Return [X, Y] of the center of cell containing provided text 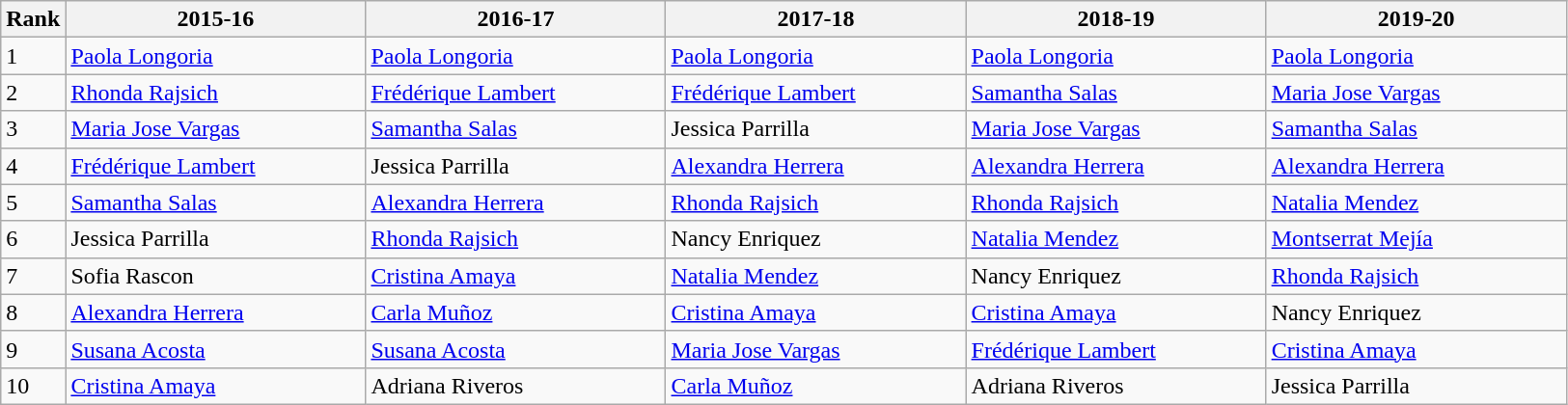
5 [33, 202]
3 [33, 129]
2015-16 [216, 19]
Montserrat Mejía [1417, 239]
7 [33, 276]
2 [33, 93]
2016-17 [515, 19]
2019-20 [1417, 19]
8 [33, 312]
2018-19 [1115, 19]
10 [33, 386]
9 [33, 349]
4 [33, 166]
2017-18 [816, 19]
Sofia Rascon [216, 276]
Rank [33, 19]
1 [33, 56]
6 [33, 239]
